From the cell containing the given text, extract its center point as [X, Y] coordinate. 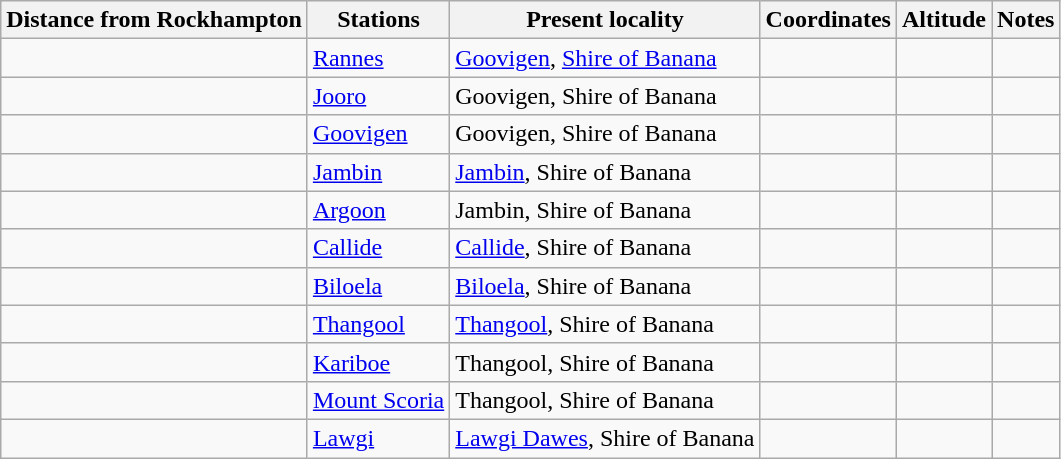
Lawgi Dawes, Shire of Banana [605, 438]
Coordinates [828, 20]
Altitude [944, 20]
Callide [378, 248]
Goovigen [378, 134]
Biloela, Shire of Banana [605, 286]
Distance from Rockhampton [154, 20]
Rannes [378, 58]
Lawgi [378, 438]
Jambin [378, 172]
Stations [378, 20]
Argoon [378, 210]
Jooro [378, 96]
Callide, Shire of Banana [605, 248]
Mount Scoria [378, 400]
Kariboe [378, 362]
Notes [1026, 20]
Present locality [605, 20]
Biloela [378, 286]
Thangool [378, 324]
